Output the (X, Y) coordinate of the center of the cell containing the given text.  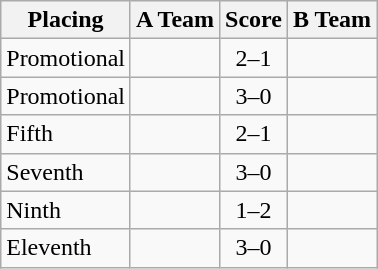
Fifth (66, 134)
1–2 (254, 210)
Ninth (66, 210)
Seventh (66, 172)
A Team (174, 20)
Eleventh (66, 248)
Score (254, 20)
Placing (66, 20)
B Team (332, 20)
